Provide the [X, Y] coordinate of the cell's center where the given text is located.  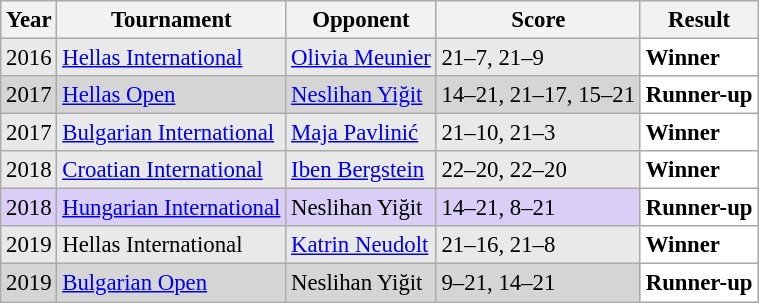
Hungarian International [172, 208]
Bulgarian Open [172, 283]
22–20, 22–20 [538, 170]
Tournament [172, 20]
21–7, 21–9 [538, 58]
Hellas Open [172, 95]
Katrin Neudolt [361, 245]
14–21, 8–21 [538, 208]
9–21, 14–21 [538, 283]
Bulgarian International [172, 133]
Olivia Meunier [361, 58]
21–10, 21–3 [538, 133]
Iben Bergstein [361, 170]
Croatian International [172, 170]
Year [29, 20]
Result [698, 20]
Maja Pavlinić [361, 133]
Score [538, 20]
14–21, 21–17, 15–21 [538, 95]
21–16, 21–8 [538, 245]
Opponent [361, 20]
2016 [29, 58]
